Find where the given text appears and provide that cell's center as [x, y] coordinate. 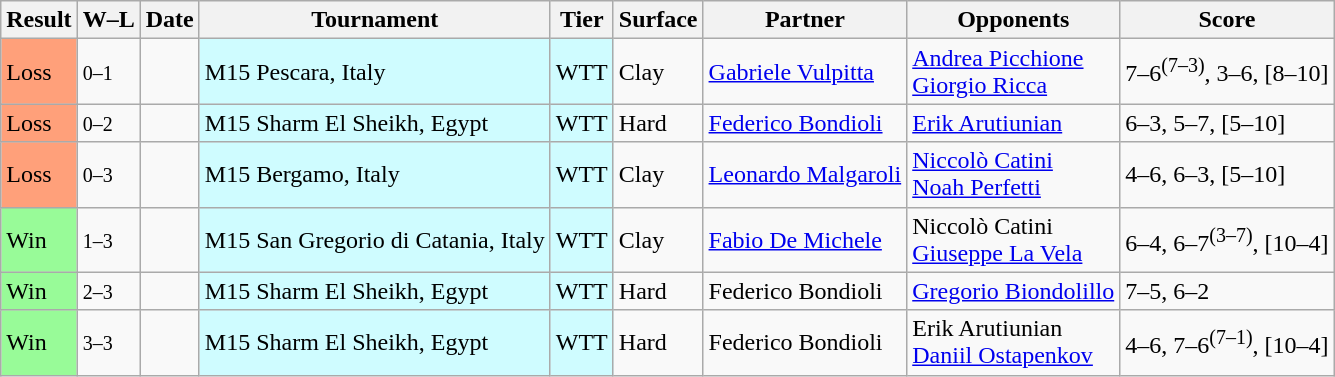
Result [39, 20]
Gabriele Vulpitta [805, 72]
W–L [108, 20]
4–6, 6–3, [5–10] [1227, 174]
Surface [658, 20]
Andrea Picchione Giorgio Ricca [1014, 72]
7–6(7–3), 3–6, [8–10] [1227, 72]
M15 Pescara, Italy [374, 72]
Partner [805, 20]
6–3, 5–7, [5–10] [1227, 123]
Erik Arutiunian Daniil Ostapenkov [1014, 342]
6–4, 6–7(3–7), [10–4] [1227, 240]
1–3 [108, 240]
0–1 [108, 72]
M15 San Gregorio di Catania, Italy [374, 240]
0–2 [108, 123]
Leonardo Malgaroli [805, 174]
3–3 [108, 342]
Score [1227, 20]
7–5, 6–2 [1227, 291]
2–3 [108, 291]
Date [170, 20]
Tournament [374, 20]
Niccolò Catini Noah Perfetti [1014, 174]
M15 Bergamo, Italy [374, 174]
Opponents [1014, 20]
4–6, 7–6(7–1), [10–4] [1227, 342]
Fabio De Michele [805, 240]
Gregorio Biondolillo [1014, 291]
Erik Arutiunian [1014, 123]
0–3 [108, 174]
Niccolò Catini Giuseppe La Vela [1014, 240]
Tier [582, 20]
